Find where the given text appears and provide that cell's center as [X, Y] coordinate. 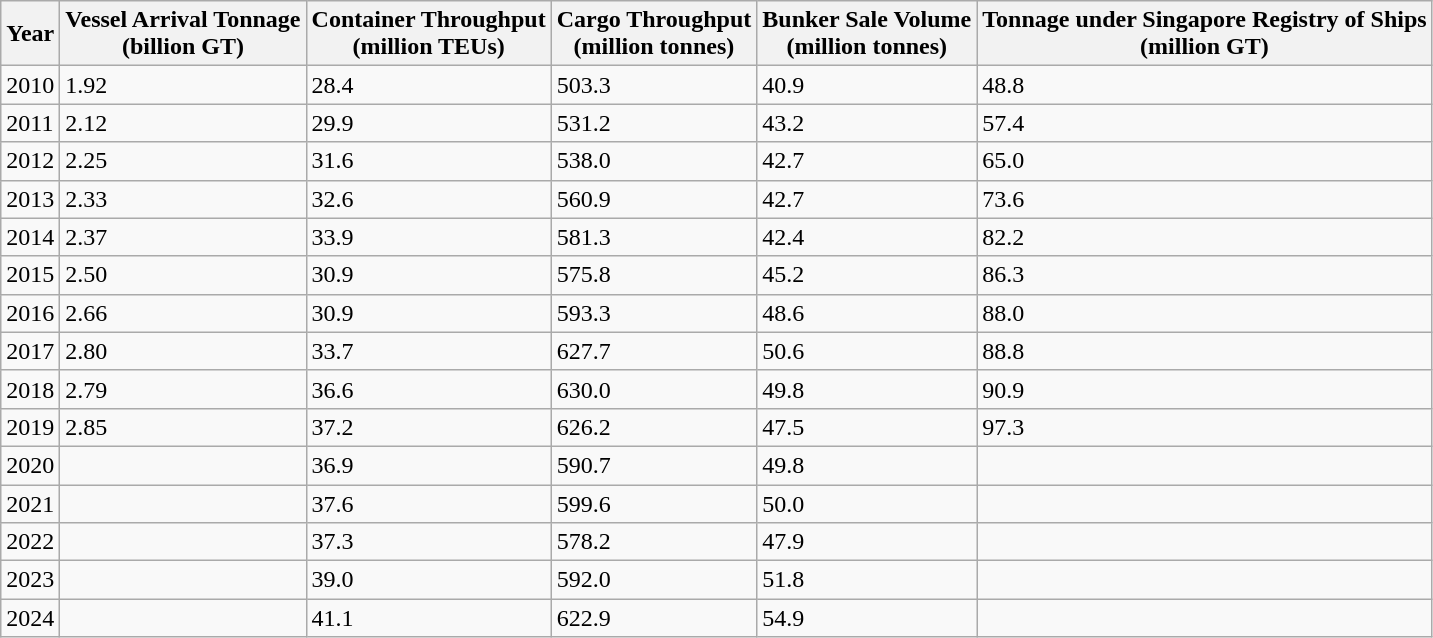
54.9 [867, 618]
97.3 [1204, 427]
Year [30, 34]
43.2 [867, 123]
592.0 [654, 580]
2.25 [183, 161]
50.6 [867, 351]
2017 [30, 351]
531.2 [654, 123]
2.50 [183, 275]
31.6 [428, 161]
37.6 [428, 503]
37.2 [428, 427]
Container Throughput (million TEUs) [428, 34]
32.6 [428, 199]
36.9 [428, 465]
Bunker Sale Volume (million tonnes) [867, 34]
2.37 [183, 237]
2.33 [183, 199]
2024 [30, 618]
2012 [30, 161]
593.3 [654, 313]
37.3 [428, 542]
28.4 [428, 85]
36.6 [428, 389]
2023 [30, 580]
590.7 [654, 465]
2011 [30, 123]
29.9 [428, 123]
1.92 [183, 85]
40.9 [867, 85]
48.8 [1204, 85]
47.5 [867, 427]
2022 [30, 542]
88.0 [1204, 313]
599.6 [654, 503]
581.3 [654, 237]
45.2 [867, 275]
47.9 [867, 542]
2015 [30, 275]
560.9 [654, 199]
2014 [30, 237]
2.79 [183, 389]
50.0 [867, 503]
73.6 [1204, 199]
Vessel Arrival Tonnage (billion GT) [183, 34]
51.8 [867, 580]
2013 [30, 199]
626.2 [654, 427]
630.0 [654, 389]
627.7 [654, 351]
86.3 [1204, 275]
2010 [30, 85]
2018 [30, 389]
48.6 [867, 313]
42.4 [867, 237]
88.8 [1204, 351]
39.0 [428, 580]
2.66 [183, 313]
90.9 [1204, 389]
Cargo Throughput (million tonnes) [654, 34]
575.8 [654, 275]
2019 [30, 427]
2020 [30, 465]
41.1 [428, 618]
Tonnage under Singapore Registry of Ships (million GT) [1204, 34]
33.7 [428, 351]
2016 [30, 313]
65.0 [1204, 161]
33.9 [428, 237]
2.80 [183, 351]
2.85 [183, 427]
578.2 [654, 542]
82.2 [1204, 237]
538.0 [654, 161]
57.4 [1204, 123]
2.12 [183, 123]
2021 [30, 503]
622.9 [654, 618]
503.3 [654, 85]
